Capture the cell that displays the provided text and extract its (X, Y) central coordinate. 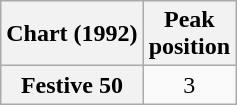
Peakposition (189, 34)
3 (189, 85)
Festive 50 (72, 85)
Chart (1992) (72, 34)
